Determine the [X, Y] coordinate at the center of the cell enclosing the given text.  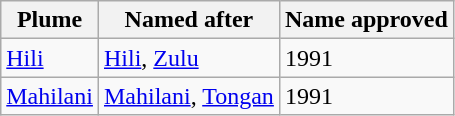
Mahilani, Tongan [188, 96]
Mahilani [50, 96]
Hili, Zulu [188, 58]
Hili [50, 58]
Named after [188, 20]
Name approved [366, 20]
Plume [50, 20]
